Return the [x, y] coordinate for the center point of the cell that contains the specified text.  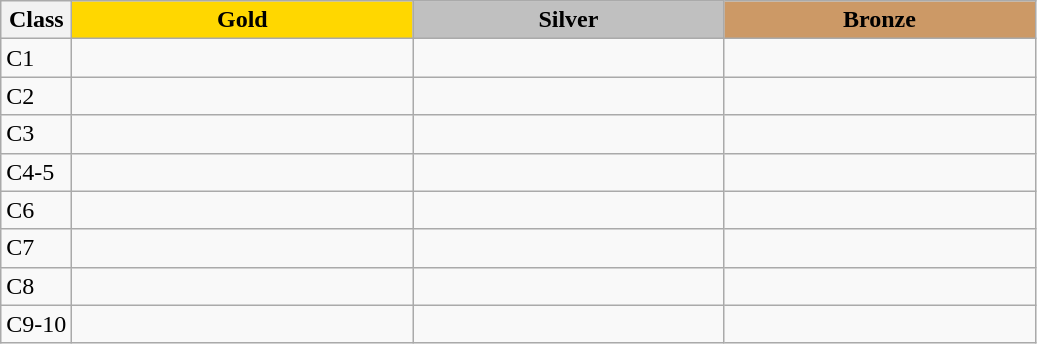
Gold [242, 20]
Class [36, 20]
C7 [36, 248]
C9-10 [36, 324]
C1 [36, 58]
C3 [36, 134]
C2 [36, 96]
Silver [568, 20]
C8 [36, 286]
C4-5 [36, 172]
Bronze [880, 20]
C6 [36, 210]
